Capture the cell that displays the provided text and extract its (X, Y) central coordinate. 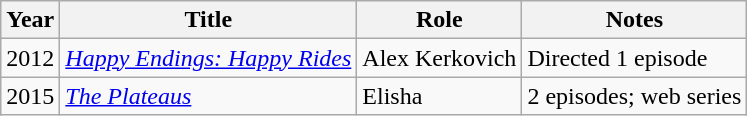
2015 (30, 96)
Directed 1 episode (634, 58)
Title (208, 20)
Notes (634, 20)
2 episodes; web series (634, 96)
Happy Endings: Happy Rides (208, 58)
2012 (30, 58)
Elisha (440, 96)
Year (30, 20)
The Plateaus (208, 96)
Alex Kerkovich (440, 58)
Role (440, 20)
